Return the [x, y] coordinate for the center point of the cell that contains the specified text.  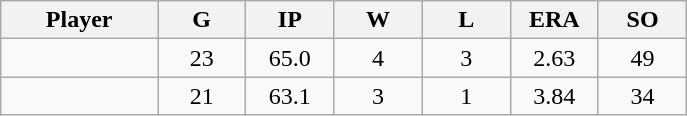
G [202, 20]
ERA [554, 20]
23 [202, 58]
IP [290, 20]
3.84 [554, 96]
2.63 [554, 58]
65.0 [290, 58]
21 [202, 96]
W [378, 20]
4 [378, 58]
63.1 [290, 96]
L [466, 20]
SO [642, 20]
Player [80, 20]
49 [642, 58]
1 [466, 96]
34 [642, 96]
